Return the [x, y] coordinate for the center point of the cell that contains the specified text.  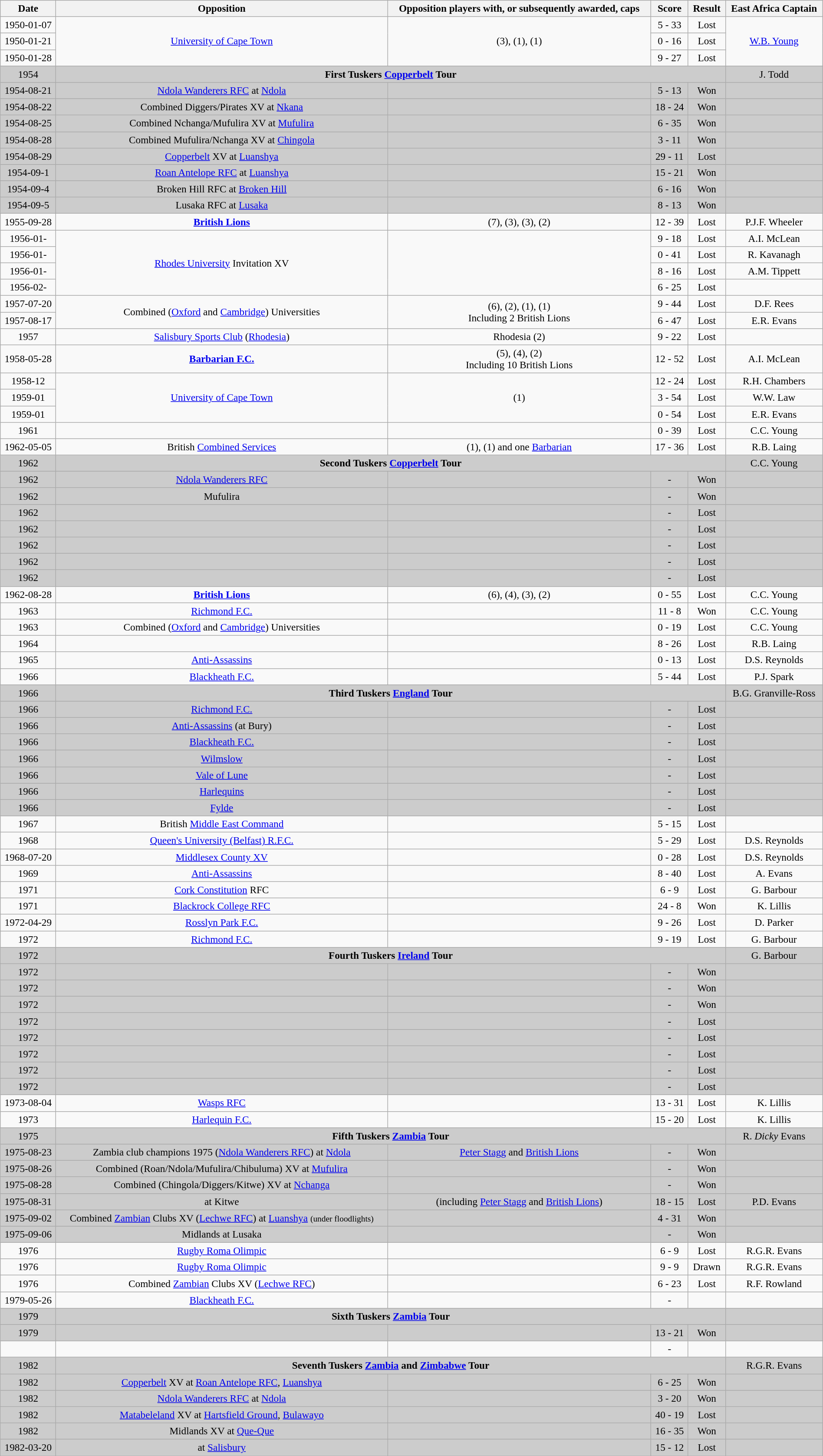
1954-09-4 [28, 189]
at Salisbury [222, 1447]
1954-08-22 [28, 107]
6 - 47 [670, 320]
Middlesex County XV [222, 857]
Second Tuskers Copperbelt Tour [391, 463]
1975-08-31 [28, 1202]
1958-12 [28, 381]
15 - 20 [670, 1119]
29 - 11 [670, 156]
British Combined Services [222, 447]
1950-01-07 [28, 25]
(3), (1), (1) [519, 41]
9 - 19 [670, 939]
Rhodesia (2) [519, 337]
9 - 18 [670, 238]
Roan Antelope RFC at Luanshya [222, 172]
0 - 39 [670, 430]
First Tuskers Copperbelt Tour [391, 74]
Lusaka RFC at Lusaka [222, 205]
(including Peter Stagg and British Lions) [519, 1202]
Third Tuskers England Tour [391, 693]
1964 [28, 644]
9 - 22 [670, 337]
1962-05-05 [28, 447]
Combined (Chingola/Diggers/Kitwe) XV at Nchanga [222, 1185]
8 - 40 [670, 873]
9 - 44 [670, 304]
Cork Constitution RFC [222, 890]
Fifth Tuskers Zambia Tour [391, 1136]
Midlands at Lusaka [222, 1234]
1967 [28, 824]
24 - 8 [670, 906]
Blackrock College RFC [222, 906]
1954-08-28 [28, 140]
13 - 21 [670, 1333]
1950-01-28 [28, 58]
Harlequins [222, 791]
Combined Diggers/Pirates XV at Nkana [222, 107]
1962-08-28 [28, 594]
Wasps RFC [222, 1103]
1969 [28, 873]
Barbarian F.C. [222, 359]
0 - 55 [670, 594]
W.W. Law [774, 397]
5 - 15 [670, 824]
Wilmslow [222, 758]
Score [670, 8]
1961 [28, 430]
15 - 12 [670, 1447]
R.H. Chambers [774, 381]
40 - 19 [670, 1415]
12 - 52 [670, 359]
1958-05-28 [28, 359]
1954-08-21 [28, 90]
Midlands XV at Que-Que [222, 1431]
Vale of Lune [222, 775]
P.D. Evans [774, 1202]
A.M. Tippett [774, 271]
0 - 13 [670, 660]
D.F. Rees [774, 304]
15 - 21 [670, 172]
Rosslyn Park F.C. [222, 922]
Opposition [222, 8]
3 - 11 [670, 140]
5 - 13 [670, 90]
6 - 23 [670, 1283]
1975-08-26 [28, 1169]
B.G. Granville-Ross [774, 693]
R.F. Rowland [774, 1283]
12 - 39 [670, 221]
Copperbelt XV at Luanshya [222, 156]
9 - 26 [670, 922]
R. Dicky Evans [774, 1136]
1965 [28, 660]
(7), (3), (3), (2) [519, 221]
Combined Mufulira/Nchanga XV at Chingola [222, 140]
Peter Stagg and British Lions [519, 1152]
0 - 19 [670, 627]
Result [707, 8]
0 - 28 [670, 857]
1968-07-20 [28, 857]
13 - 31 [670, 1103]
11 - 8 [670, 611]
P.J.F. Wheeler [774, 221]
1979-05-26 [28, 1300]
1954-09-5 [28, 205]
Zambia club champions 1975 (Ndola Wanderers RFC) at Ndola [222, 1152]
British Middle East Command [222, 824]
Combined (Roan/Ndola/Mufulira/Chibuluma) XV at Mufulira [222, 1169]
Salisbury Sports Club (Rhodesia) [222, 337]
Broken Hill RFC at Broken Hill [222, 189]
East Africa Captain [774, 8]
3 - 20 [670, 1398]
8 - 26 [670, 644]
1950-01-21 [28, 41]
Date [28, 8]
1975-08-28 [28, 1185]
9 - 9 [670, 1267]
Sixth Tuskers Zambia Tour [391, 1316]
16 - 35 [670, 1431]
1957 [28, 337]
5 - 33 [670, 25]
J. Todd [774, 74]
Drawn [707, 1267]
Combined Zambian Clubs XV (Lechwe RFC) [222, 1283]
1954-08-25 [28, 123]
18 - 24 [670, 107]
Harlequin F.C. [222, 1119]
Fourth Tuskers Ireland Tour [391, 955]
Queen's University (Belfast) R.F.C. [222, 840]
17 - 36 [670, 447]
8 - 13 [670, 205]
6 - 16 [670, 189]
9 - 27 [670, 58]
1954-09-1 [28, 172]
Combined Zambian Clubs XV (Lechwe RFC) at Luanshya (under floodlights) [222, 1218]
A. Evans [774, 873]
6 - 35 [670, 123]
3 - 54 [670, 397]
1973 [28, 1119]
P.J. Spark [774, 677]
1968 [28, 840]
0 - 16 [670, 41]
(6), (4), (3), (2) [519, 594]
Opposition players with, or subsequently awarded, caps [519, 8]
W.B. Young [774, 41]
5 - 44 [670, 677]
1975-08-23 [28, 1152]
at Kitwe [222, 1202]
12 - 24 [670, 381]
1975-09-02 [28, 1218]
(6), (2), (1), (1)Including 2 British Lions [519, 312]
5 - 29 [670, 840]
(5), (4), (2)Including 10 British Lions [519, 359]
1956-02- [28, 287]
1954-08-29 [28, 156]
1957-08-17 [28, 320]
Mufulira [222, 496]
D. Parker [774, 922]
Copperbelt XV at Roan Antelope RFC, Luanshya [222, 1382]
R. Kavanagh [774, 254]
Rhodes University Invitation XV [222, 262]
8 - 16 [670, 271]
1982-03-20 [28, 1447]
1973-08-04 [28, 1103]
1975 [28, 1136]
(1), (1) and one Barbarian [519, 447]
Anti-Assassins (at Bury) [222, 726]
0 - 41 [670, 254]
Ndola Wanderers RFC [222, 479]
Seventh Tuskers Zambia and Zimbabwe Tour [391, 1365]
Combined Nchanga/Mufulira XV at Mufulira [222, 123]
1954 [28, 74]
18 - 15 [670, 1202]
1957-07-20 [28, 304]
0 - 54 [670, 414]
4 - 31 [670, 1218]
1972-04-29 [28, 922]
Matabeleland XV at Hartsfield Ground, Bulawayo [222, 1415]
1955-09-28 [28, 221]
(1) [519, 397]
1975-09-06 [28, 1234]
Fylde [222, 808]
